Provide the [X, Y] coordinate of the cell's center where the given text is located.  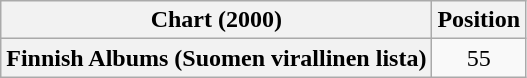
55 [479, 58]
Finnish Albums (Suomen virallinen lista) [216, 58]
Chart (2000) [216, 20]
Position [479, 20]
